Find where the given text appears and provide that cell's center as (X, Y) coordinate. 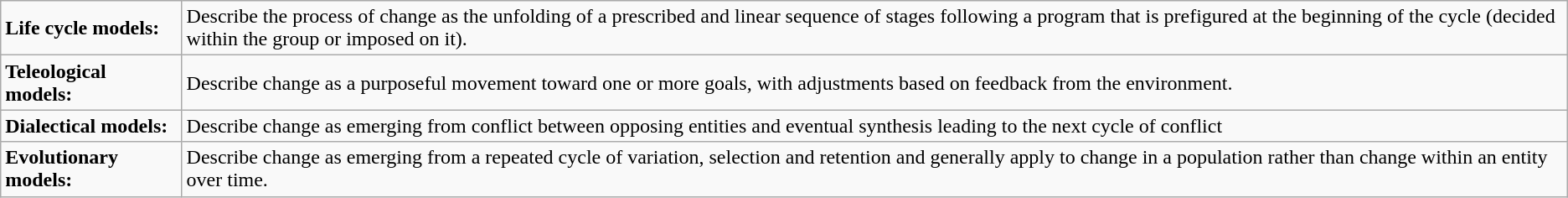
Describe change as emerging from conflict between opposing entities and eventual synthesis leading to the next cycle of conflict (874, 126)
Teleological models: (91, 82)
Evolutionary models: (91, 169)
Dialectical models: (91, 126)
Describe change as a purposeful movement toward one or more goals, with adjustments based on feedback from the environment. (874, 82)
Life cycle models: (91, 29)
